From the cell containing the given text, extract its center point as (x, y) coordinate. 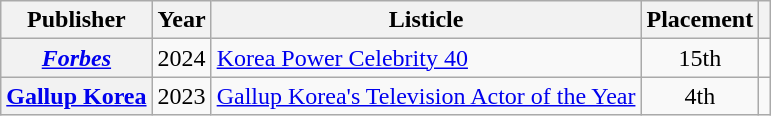
Gallup Korea (76, 96)
4th (700, 96)
Publisher (76, 20)
Placement (700, 20)
15th (700, 58)
Forbes (76, 58)
Listicle (426, 20)
2024 (182, 58)
Korea Power Celebrity 40 (426, 58)
2023 (182, 96)
Year (182, 20)
Gallup Korea's Television Actor of the Year (426, 96)
